Capture the cell that displays the provided text and extract its (x, y) central coordinate. 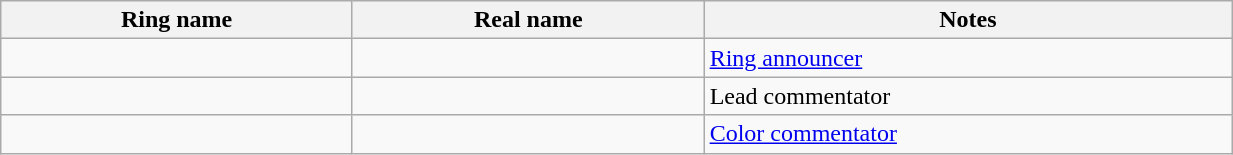
Color commentator (968, 134)
Real name (528, 20)
Notes (968, 20)
Ring announcer (968, 58)
Lead commentator (968, 96)
Ring name (177, 20)
